Return (X, Y) of the center of cell containing provided text 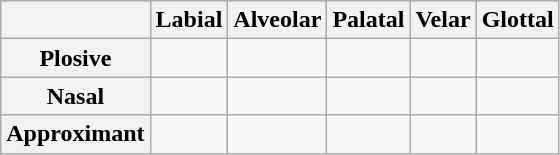
Alveolar (278, 20)
Approximant (76, 134)
Palatal (368, 20)
Nasal (76, 96)
Plosive (76, 58)
Labial (189, 20)
Glottal (518, 20)
Velar (443, 20)
